Return (x, y) of the center of cell containing provided text 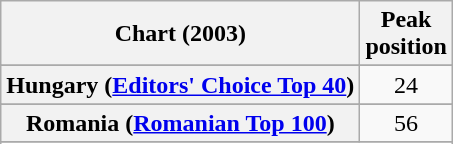
Romania (Romanian Top 100) (180, 123)
Hungary (Editors' Choice Top 40) (180, 85)
Peakposition (406, 34)
24 (406, 85)
56 (406, 123)
Chart (2003) (180, 34)
